Capture the cell that displays the provided text and extract its (X, Y) central coordinate. 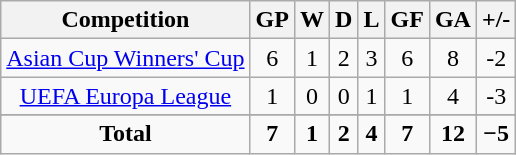
W (312, 20)
−5 (496, 134)
UEFA Europa League (126, 96)
12 (452, 134)
+/- (496, 20)
D (344, 20)
3 (372, 58)
Asian Cup Winners' Cup (126, 58)
GF (407, 20)
8 (452, 58)
GP (272, 20)
L (372, 20)
Competition (126, 20)
GA (452, 20)
Total (126, 134)
-2 (496, 58)
-3 (496, 96)
